Identify which cell holds the provided text, then report its (X, Y) central coordinate. 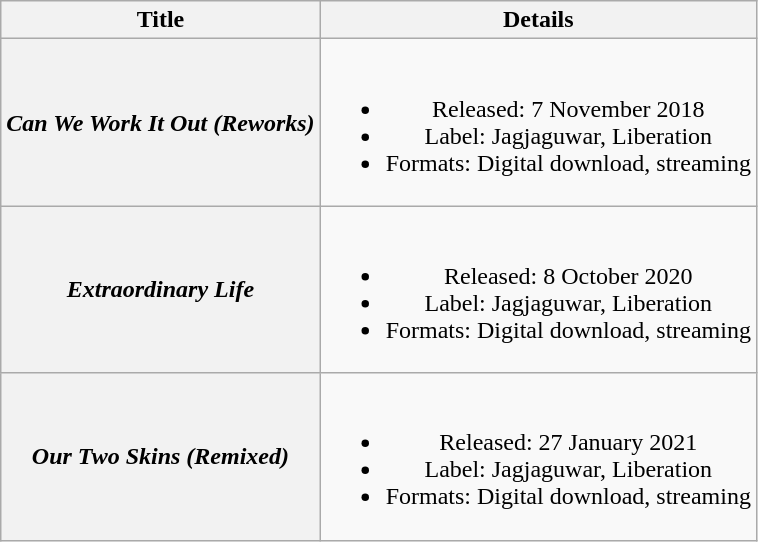
Our Two Skins (Remixed) (160, 456)
Released: 7 November 2018Label: Jagjaguwar, LiberationFormats: Digital download, streaming (538, 122)
Can We Work It Out (Reworks) (160, 122)
Released: 27 January 2021Label: Jagjaguwar, LiberationFormats: Digital download, streaming (538, 456)
Released: 8 October 2020Label: Jagjaguwar, LiberationFormats: Digital download, streaming (538, 290)
Details (538, 20)
Extraordinary Life (160, 290)
Title (160, 20)
